Detect which cell encompasses the target text, then output its (x, y) center coordinate. 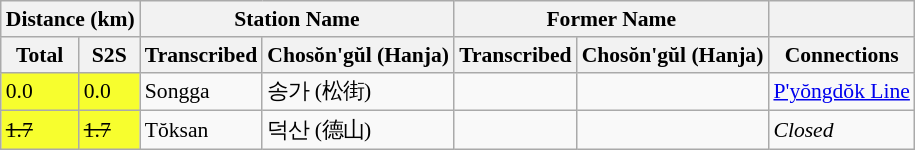
Station Name (297, 19)
Connections (842, 55)
Total (40, 55)
Songga (201, 92)
덕산 (德山) (358, 130)
Closed (842, 130)
S2S (110, 55)
송가 (松街) (358, 92)
P'yŏngdŏk Line (842, 92)
Former Name (611, 19)
Tŏksan (201, 130)
Distance (km) (70, 19)
